For the text-containing cell, return its midpoint in (X, Y) coordinate format. 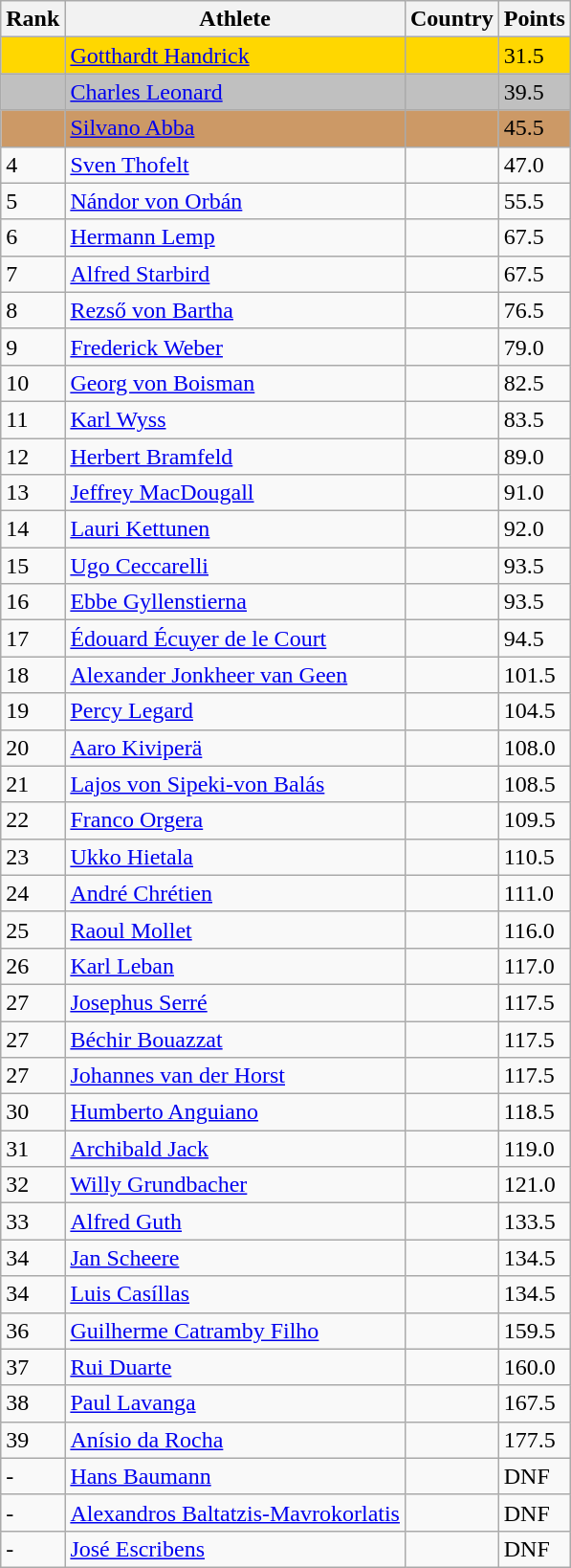
45.5 (534, 128)
32 (33, 1185)
92.0 (534, 529)
108.5 (534, 784)
160.0 (534, 1367)
17 (33, 638)
4 (33, 165)
117.0 (534, 966)
20 (33, 748)
91.0 (534, 493)
30 (33, 1112)
Sven Thofelt (235, 165)
Archibald Jack (235, 1149)
Rui Duarte (235, 1367)
Ugo Ceccarelli (235, 566)
12 (33, 457)
36 (33, 1331)
Josephus Serré (235, 1002)
Alfred Starbird (235, 274)
Gotthardt Handrick (235, 56)
55.5 (534, 201)
8 (33, 310)
Athlete (235, 19)
Franco Orgera (235, 820)
31.5 (534, 56)
Alfred Guth (235, 1221)
39.5 (534, 92)
18 (33, 675)
Georg von Boisman (235, 383)
167.5 (534, 1403)
Luis Casíllas (235, 1294)
23 (33, 857)
Willy Grundbacher (235, 1185)
82.5 (534, 383)
5 (33, 201)
104.5 (534, 711)
25 (33, 930)
Lauri Kettunen (235, 529)
Ukko Hietala (235, 857)
15 (33, 566)
109.5 (534, 820)
Rank (33, 19)
37 (33, 1367)
19 (33, 711)
24 (33, 893)
Hermann Lemp (235, 237)
Raoul Mollet (235, 930)
Béchir Bouazzat (235, 1039)
Jan Scheere (235, 1258)
159.5 (534, 1331)
116.0 (534, 930)
José Escribens (235, 1549)
Hans Baumann (235, 1476)
Karl Leban (235, 966)
Humberto Anguiano (235, 1112)
26 (33, 966)
177.5 (534, 1440)
101.5 (534, 675)
Guilherme Catramby Filho (235, 1331)
Percy Legard (235, 711)
13 (33, 493)
Alexandros Baltatzis-Mavrokorlatis (235, 1512)
Johannes van der Horst (235, 1076)
38 (33, 1403)
Herbert Bramfeld (235, 457)
21 (33, 784)
6 (33, 237)
11 (33, 419)
André Chrétien (235, 893)
110.5 (534, 857)
108.0 (534, 748)
Alexander Jonkheer van Geen (235, 675)
Jeffrey MacDougall (235, 493)
22 (33, 820)
Silvano Abba (235, 128)
33 (33, 1221)
Paul Lavanga (235, 1403)
Lajos von Sipeki-von Balás (235, 784)
94.5 (534, 638)
39 (33, 1440)
76.5 (534, 310)
83.5 (534, 419)
10 (33, 383)
Rezső von Bartha (235, 310)
7 (33, 274)
79.0 (534, 347)
Ebbe Gyllenstierna (235, 602)
133.5 (534, 1221)
89.0 (534, 457)
31 (33, 1149)
Édouard Écuyer de le Court (235, 638)
Anísio da Rocha (235, 1440)
Aaro Kiviperä (235, 748)
Frederick Weber (235, 347)
14 (33, 529)
Points (534, 19)
Country (451, 19)
47.0 (534, 165)
9 (33, 347)
Karl Wyss (235, 419)
121.0 (534, 1185)
Charles Leonard (235, 92)
118.5 (534, 1112)
16 (33, 602)
119.0 (534, 1149)
Nándor von Orbán (235, 201)
111.0 (534, 893)
